Search for the cell housing the specified text and yield its [X, Y] center coordinate. 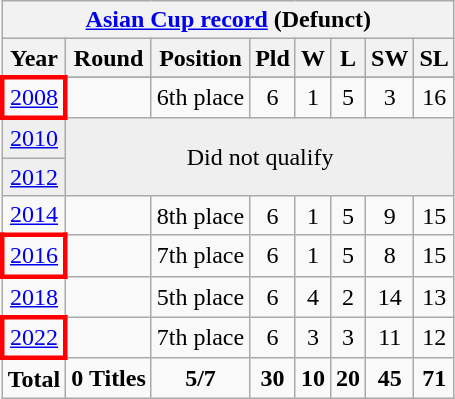
10 [312, 378]
Position [200, 58]
SL [434, 58]
Total [34, 378]
Year [34, 58]
4 [312, 296]
2010 [34, 138]
Did not qualify [260, 157]
20 [348, 378]
Round [109, 58]
13 [434, 296]
14 [390, 296]
W [312, 58]
0 Titles [109, 378]
Pld [273, 58]
2008 [34, 98]
2022 [34, 338]
11 [390, 338]
5/7 [200, 378]
12 [434, 338]
5th place [200, 296]
8 [390, 256]
2 [348, 296]
SW [390, 58]
45 [390, 378]
8th place [200, 216]
L [348, 58]
9 [390, 216]
2018 [34, 296]
6th place [200, 98]
71 [434, 378]
16 [434, 98]
2016 [34, 256]
2012 [34, 177]
30 [273, 378]
2014 [34, 216]
Asian Cup record (Defunct) [228, 20]
